Capture the cell that displays the provided text and extract its (x, y) central coordinate. 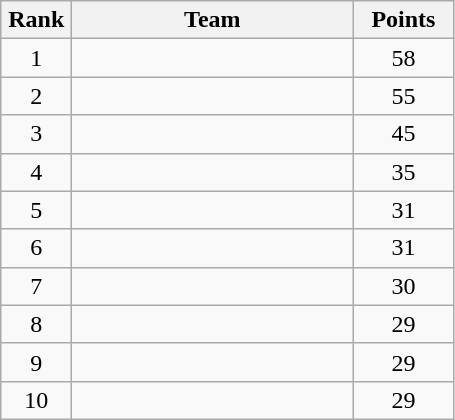
55 (404, 96)
3 (36, 134)
4 (36, 172)
5 (36, 210)
7 (36, 286)
9 (36, 362)
Team (212, 20)
8 (36, 324)
1 (36, 58)
58 (404, 58)
Points (404, 20)
10 (36, 400)
6 (36, 248)
Rank (36, 20)
35 (404, 172)
30 (404, 286)
45 (404, 134)
2 (36, 96)
